Identify which cell holds the provided text, then report its [X, Y] central coordinate. 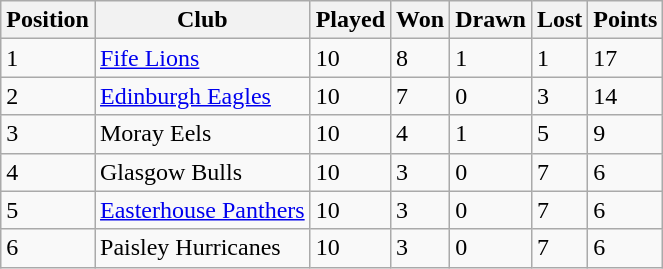
Points [626, 20]
Glasgow Bulls [202, 172]
Played [350, 20]
Position [48, 20]
14 [626, 96]
Easterhouse Panthers [202, 210]
Edinburgh Eagles [202, 96]
Paisley Hurricanes [202, 248]
17 [626, 58]
Fife Lions [202, 58]
Moray Eels [202, 134]
Club [202, 20]
Drawn [491, 20]
Lost [559, 20]
Won [420, 20]
9 [626, 134]
8 [420, 58]
2 [48, 96]
